Identify which cell holds the provided text, then report its (x, y) central coordinate. 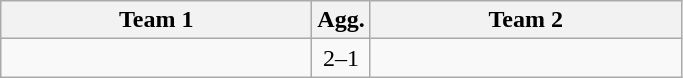
2–1 (341, 58)
Agg. (341, 20)
Team 1 (156, 20)
Team 2 (526, 20)
